Return the (x, y) coordinate for the center point of the cell that contains the specified text.  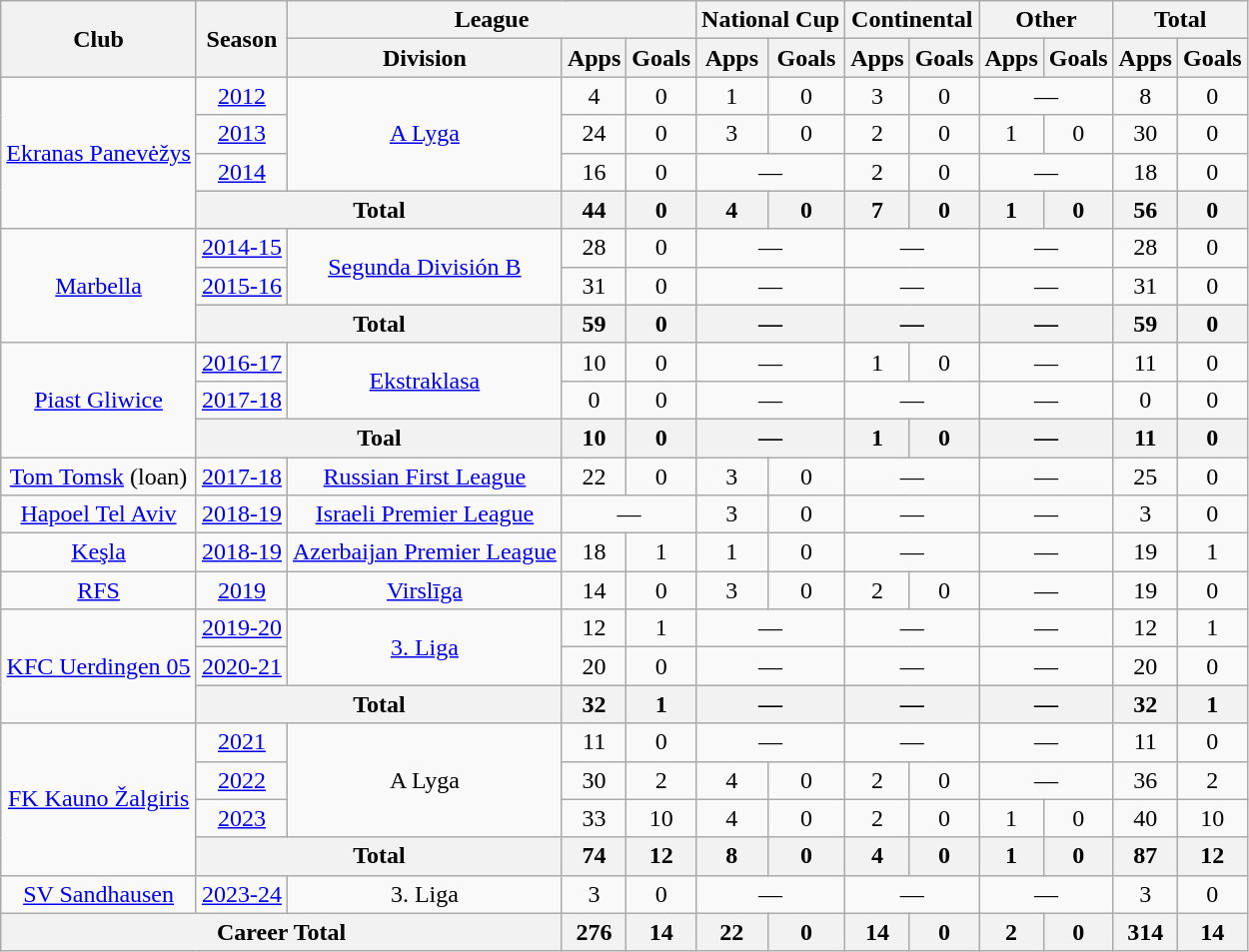
Hapoel Tel Aviv (99, 514)
Continental (912, 20)
276 (594, 932)
Season (242, 39)
25 (1145, 476)
2021 (242, 742)
2020-21 (242, 666)
314 (1145, 932)
36 (1145, 780)
7 (877, 210)
Toal (379, 438)
24 (594, 134)
Virslīga (424, 590)
2015-16 (242, 286)
Azerbaijan Premier League (424, 552)
KFC Uerdingen 05 (99, 666)
2013 (242, 134)
Marbella (99, 286)
FK Kauno Žalgiris (99, 799)
33 (594, 818)
Israeli Premier League (424, 514)
Club (99, 39)
Ekstraklasa (424, 381)
2022 (242, 780)
League (492, 20)
2023 (242, 818)
2012 (242, 96)
Division (424, 58)
16 (594, 172)
40 (1145, 818)
SV Sandhausen (99, 894)
Tom Tomsk (loan) (99, 476)
87 (1145, 856)
2014 (242, 172)
56 (1145, 210)
74 (594, 856)
Segunda División B (424, 267)
2014-15 (242, 248)
Other (1046, 20)
2019-20 (242, 628)
2016-17 (242, 362)
2023-24 (242, 894)
Russian First League (424, 476)
Piast Gliwice (99, 400)
44 (594, 210)
Keşla (99, 552)
Ekranas Panevėžys (99, 153)
RFS (99, 590)
Career Total (282, 932)
National Cup (771, 20)
2019 (242, 590)
